Detect which cell encompasses the target text, then output its (x, y) center coordinate. 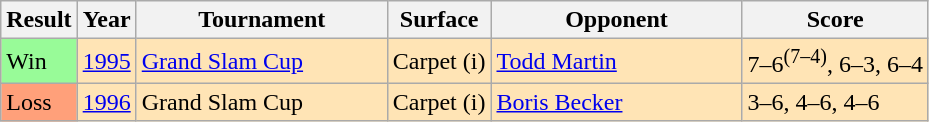
1995 (106, 62)
Boris Becker (616, 102)
Win (39, 62)
Surface (439, 20)
Score (835, 20)
Opponent (616, 20)
Tournament (262, 20)
Loss (39, 102)
3–6, 4–6, 4–6 (835, 102)
1996 (106, 102)
Todd Martin (616, 62)
7–6(7–4), 6–3, 6–4 (835, 62)
Year (106, 20)
Result (39, 20)
